For the text-containing cell, return its midpoint in (X, Y) coordinate format. 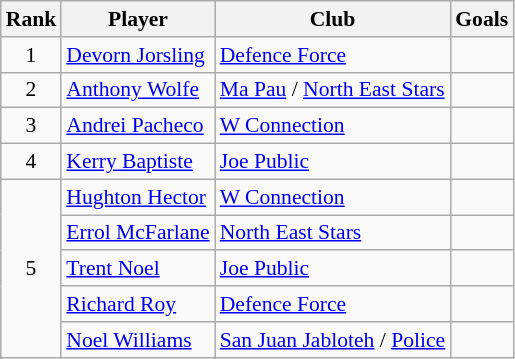
Errol McFarlane (138, 233)
Noel Williams (138, 340)
2 (32, 90)
Richard Roy (138, 304)
Ma Pau / North East Stars (333, 90)
Andrei Pacheco (138, 126)
1 (32, 55)
San Juan Jabloteh / Police (333, 340)
Hughton Hector (138, 197)
5 (32, 268)
3 (32, 126)
Trent Noel (138, 269)
Rank (32, 19)
Club (333, 19)
Kerry Baptiste (138, 162)
Player (138, 19)
North East Stars (333, 233)
Devorn Jorsling (138, 55)
4 (32, 162)
Anthony Wolfe (138, 90)
Goals (482, 19)
